Capture the cell that displays the provided text and extract its [X, Y] central coordinate. 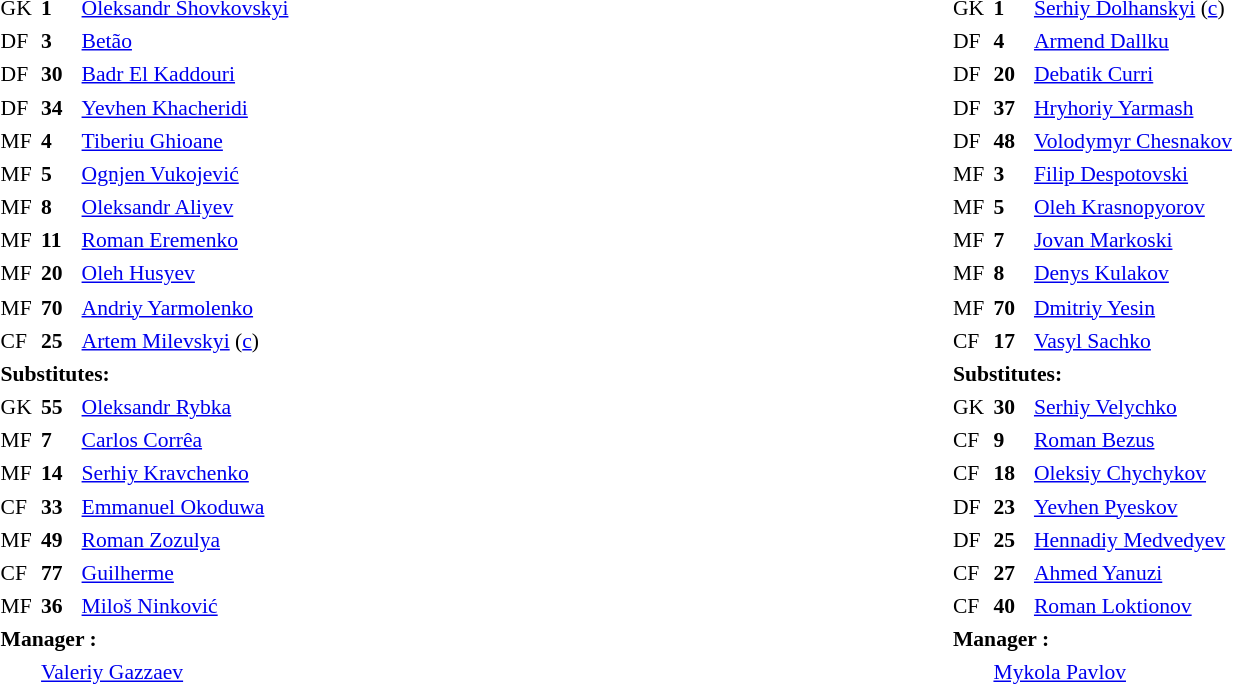
77 [60, 572]
Carlos Corrêa [186, 439]
Hennadiy Medvedyev [1133, 539]
Denys Kulakov [1133, 273]
Ognjen Vukojević [186, 173]
Emmanuel Okoduwa [186, 506]
Hryhoriy Yarmash [1133, 107]
Filip Despotovski [1133, 173]
11 [60, 240]
27 [1012, 572]
Oleksandr Aliyev [186, 207]
Serhiy Kravchenko [186, 473]
Volodymyr Chesnakov [1133, 140]
Dmitriy Yesin [1133, 306]
Jovan Markoski [1133, 240]
Debatik Curri [1133, 74]
Betão [186, 40]
9 [1012, 439]
Serhiy Velychko [1133, 406]
Andriy Yarmolenko [186, 306]
Armend Dallku [1133, 40]
17 [1012, 340]
Oleh Husyev [186, 273]
Ahmed Yanuzi [1133, 572]
Oleksandr Rybka [186, 406]
23 [1012, 506]
Substitutes: [146, 373]
Miloš Ninković [186, 605]
48 [1012, 140]
33 [60, 506]
Roman Zozulya [186, 539]
Vasyl Sachko [1133, 340]
Yevhen Khacheridi [186, 107]
18 [1012, 473]
Manager : [150, 639]
37 [1012, 107]
36 [60, 605]
Guilherme [186, 572]
49 [60, 539]
Roman Loktionov [1133, 605]
Roman Eremenko [186, 240]
Oleksiy Chychykov [1133, 473]
Yevhen Pyeskov [1133, 506]
34 [60, 107]
40 [1012, 605]
Artem Milevskyi (c) [186, 340]
Roman Bezus [1133, 439]
55 [60, 406]
Tiberiu Ghioane [186, 140]
Badr El Kaddouri [186, 74]
14 [60, 473]
Oleh Krasnopyorov [1133, 207]
